Return [x, y] of the center of cell containing provided text 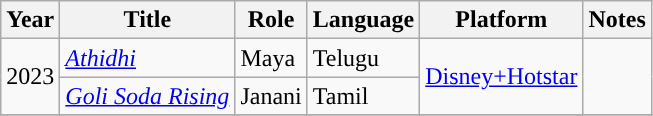
2023 [30, 77]
Athidhi [148, 58]
Notes [617, 20]
Goli Soda Rising [148, 96]
Role [271, 20]
Maya [271, 58]
Tamil [363, 96]
Disney+Hotstar [502, 77]
Title [148, 20]
Language [363, 20]
Platform [502, 20]
Year [30, 20]
Janani [271, 96]
Telugu [363, 58]
